Search for the cell housing the specified text and yield its (X, Y) center coordinate. 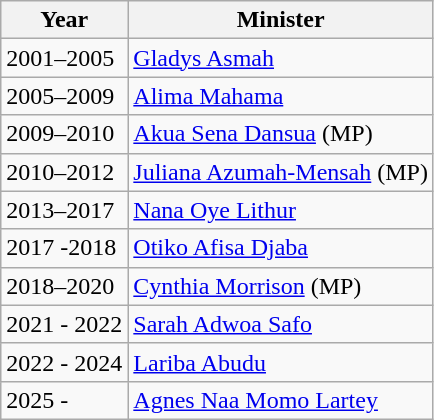
2025 - (64, 400)
Lariba Abudu (281, 362)
Nana Oye Lithur (281, 210)
2018–2020 (64, 286)
Sarah Adwoa Safo (281, 324)
2017 -2018 (64, 248)
2013–2017 (64, 210)
Otiko Afisa Djaba (281, 248)
Alima Mahama (281, 96)
Year (64, 20)
2005–2009 (64, 96)
Minister (281, 20)
Juliana Azumah-Mensah (MP) (281, 172)
Gladys Asmah (281, 58)
2021 - 2022 (64, 324)
2022 - 2024 (64, 362)
Akua Sena Dansua (MP) (281, 134)
Cynthia Morrison (MP) (281, 286)
2009–2010 (64, 134)
2001–2005 (64, 58)
Agnes Naa Momo Lartey (281, 400)
2010–2012 (64, 172)
